Find where the given text appears and provide that cell's center as (x, y) coordinate. 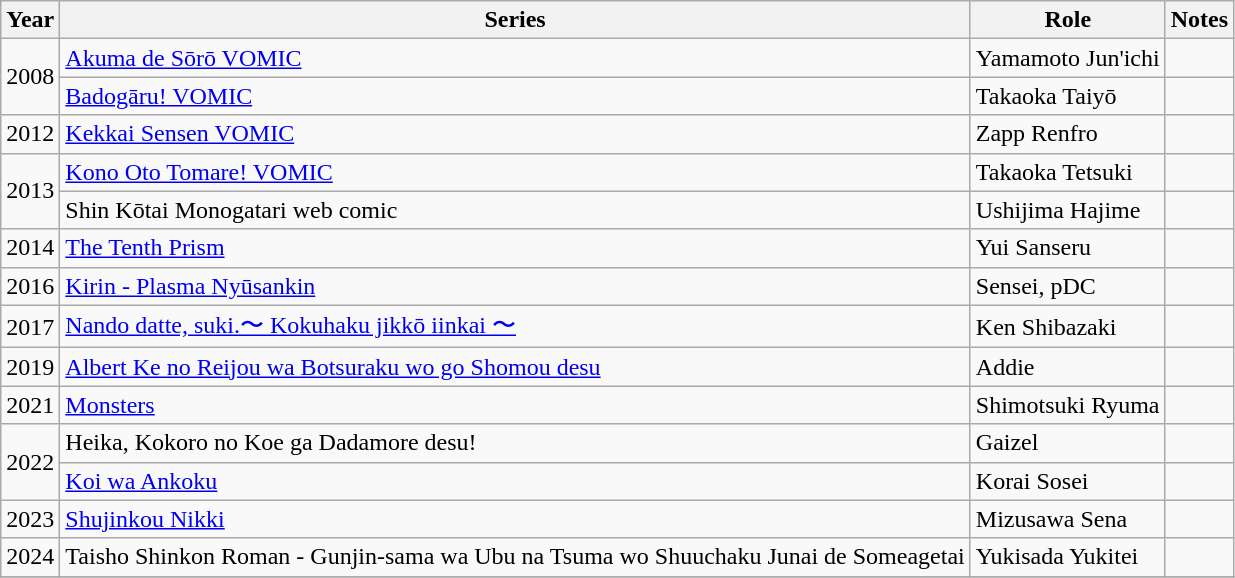
Albert Ke no Reijou wa Botsuraku wo go Shomou desu (515, 367)
Shujinkou Nikki (515, 519)
2014 (30, 248)
2023 (30, 519)
Sensei, pDC (1068, 286)
Kono Oto Tomare! VOMIC (515, 172)
Yamamoto Jun'ichi (1068, 58)
Ushijima Hajime (1068, 210)
Shimotsuki Ryuma (1068, 405)
Heika, Kokoro no Koe ga Dadamore desu! (515, 443)
2016 (30, 286)
Ken Shibazaki (1068, 326)
Notes (1199, 20)
Akuma de Sōrō VOMIC (515, 58)
2021 (30, 405)
2008 (30, 77)
Kekkai Sensen VOMIC (515, 134)
Kirin - Plasma Nyūsankin (515, 286)
2019 (30, 367)
Korai Sosei (1068, 481)
Zapp Renfro (1068, 134)
Addie (1068, 367)
Yukisada Yukitei (1068, 557)
Role (1068, 20)
The Tenth Prism (515, 248)
2022 (30, 462)
Series (515, 20)
Taisho Shinkon Roman - Gunjin-sama wa Ubu na Tsuma wo Shuuchaku Junai de Someagetai (515, 557)
Year (30, 20)
2012 (30, 134)
Koi wa Ankoku (515, 481)
Takaoka Tetsuki (1068, 172)
2013 (30, 191)
Badogāru! VOMIC (515, 96)
Takaoka Taiyō (1068, 96)
2017 (30, 326)
Shin Kōtai Monogatari web comic (515, 210)
Nando datte, suki.〜 Kokuhaku jikkō iinkai 〜 (515, 326)
Monsters (515, 405)
Gaizel (1068, 443)
2024 (30, 557)
Yui Sanseru (1068, 248)
Mizusawa Sena (1068, 519)
